Locate the cell with the specified text and output its [X, Y] center coordinate. 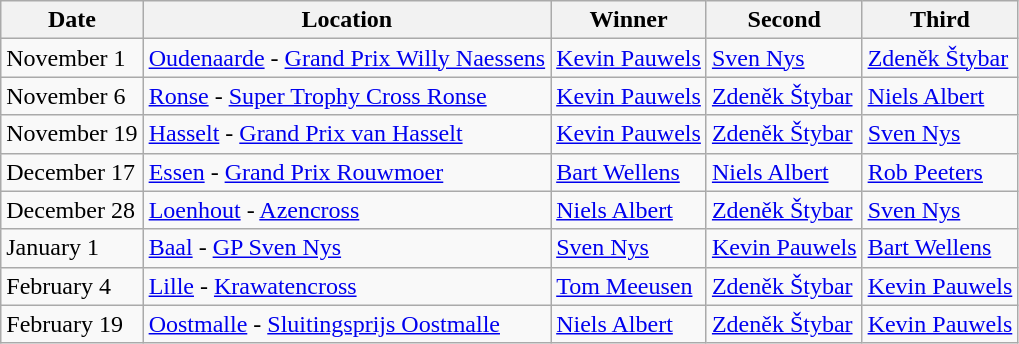
Second [784, 20]
Baal - GP Sven Nys [347, 248]
November 1 [72, 58]
December 17 [72, 172]
December 28 [72, 210]
November 19 [72, 134]
Ronse - Super Trophy Cross Ronse [347, 96]
November 6 [72, 96]
Location [347, 20]
January 1 [72, 248]
Third [940, 20]
Essen - Grand Prix Rouwmoer [347, 172]
Winner [629, 20]
Tom Meeusen [629, 286]
Date [72, 20]
February 4 [72, 286]
February 19 [72, 324]
Loenhout - Azencross [347, 210]
Lille - Krawatencross [347, 286]
Oostmalle - Sluitingsprijs Oostmalle [347, 324]
Oudenaarde - Grand Prix Willy Naessens [347, 58]
Hasselt - Grand Prix van Hasselt [347, 134]
Rob Peeters [940, 172]
